Scan for the cell matching the given text and deliver its (x, y) coordinate at center. 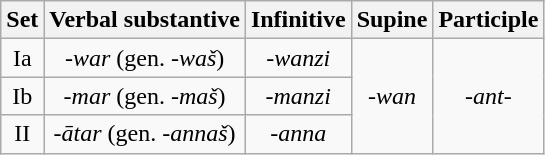
Participle (488, 20)
Ia (22, 58)
Infinitive (298, 20)
-ant- (488, 96)
-wan (392, 96)
-wanzi (298, 58)
Set (22, 20)
Verbal substantive (145, 20)
-anna (298, 134)
-ātar (gen. -annaš) (145, 134)
Supine (392, 20)
-mar (gen. -maš) (145, 96)
Ib (22, 96)
II (22, 134)
-war (gen. -waš) (145, 58)
-manzi (298, 96)
